Locate the cell with the specified text and output its (X, Y) center coordinate. 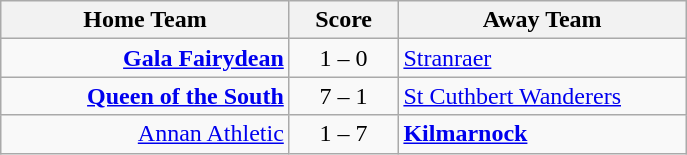
Stranraer (542, 58)
1 – 7 (344, 134)
Kilmarnock (542, 134)
7 – 1 (344, 96)
Annan Athletic (146, 134)
Gala Fairydean (146, 58)
Score (344, 20)
Queen of the South (146, 96)
St Cuthbert Wanderers (542, 96)
1 – 0 (344, 58)
Away Team (542, 20)
Home Team (146, 20)
